Determine the (x, y) coordinate at the center of the cell enclosing the given text.  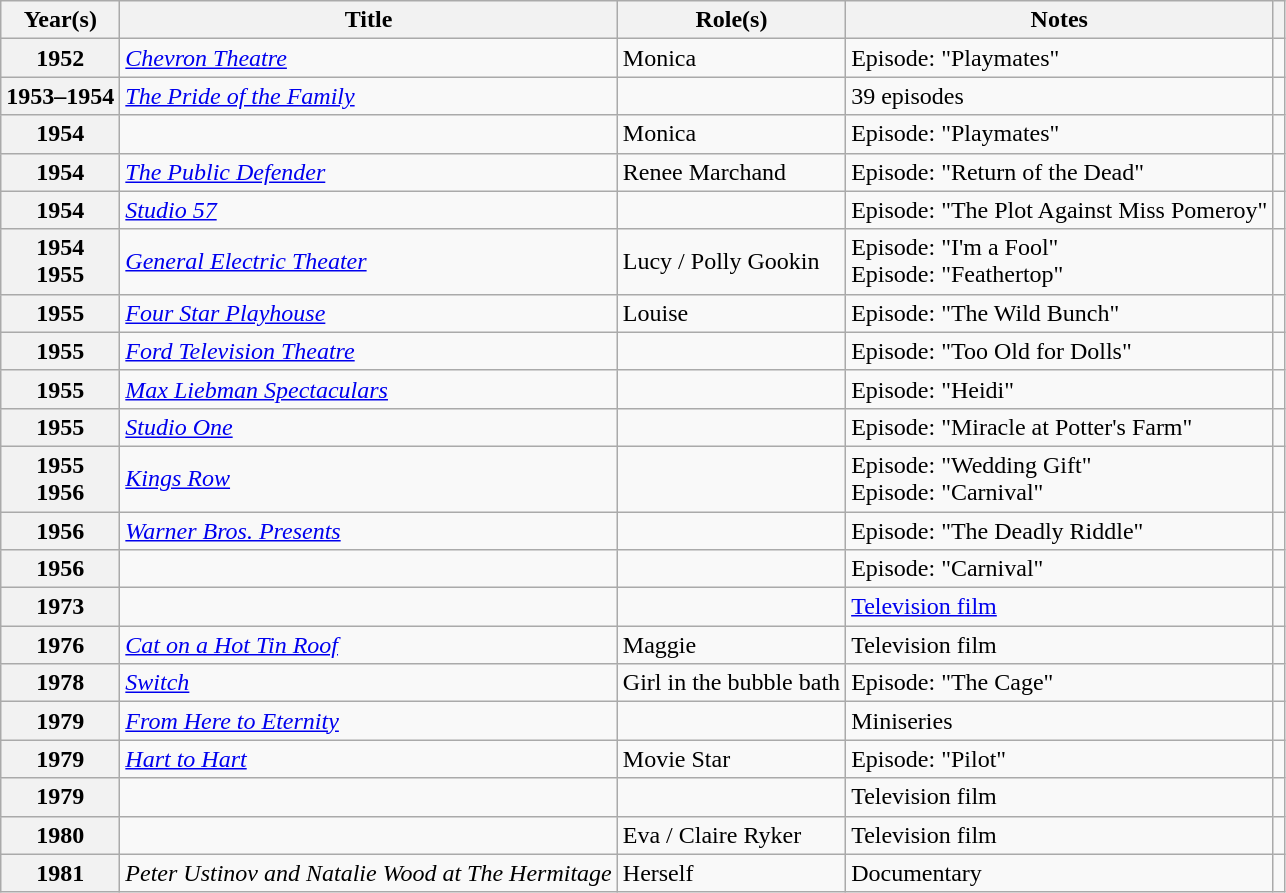
Episode: "Carnival" (1060, 569)
Year(s) (60, 20)
Episode: "Heidi" (1060, 389)
Documentary (1060, 873)
Role(s) (731, 20)
Lucy / Polly Gookin (731, 262)
Miniseries (1060, 721)
1976 (60, 645)
Movie Star (731, 759)
1952 (60, 58)
1981 (60, 873)
Episode: "I'm a Fool"Episode: "Feathertop" (1060, 262)
Kings Row (368, 478)
Studio One (368, 427)
Episode: "Return of the Dead" (1060, 172)
Hart to Hart (368, 759)
Warner Bros. Presents (368, 531)
Episode: "The Plot Against Miss Pomeroy" (1060, 210)
Herself (731, 873)
19551956 (60, 478)
Chevron Theatre (368, 58)
1978 (60, 683)
Girl in the bubble bath (731, 683)
Episode: "The Wild Bunch" (1060, 313)
19541955 (60, 262)
The Pride of the Family (368, 96)
1973 (60, 607)
Peter Ustinov and Natalie Wood at The Hermitage (368, 873)
From Here to Eternity (368, 721)
Max Liebman Spectaculars (368, 389)
Louise (731, 313)
Renee Marchand (731, 172)
The Public Defender (368, 172)
Four Star Playhouse (368, 313)
Switch (368, 683)
General Electric Theater (368, 262)
Eva / Claire Ryker (731, 835)
Episode: "Wedding Gift"Episode: "Carnival" (1060, 478)
Episode: "Pilot" (1060, 759)
Cat on a Hot Tin Roof (368, 645)
1980 (60, 835)
Title (368, 20)
Episode: "The Cage" (1060, 683)
Notes (1060, 20)
Episode: "The Deadly Riddle" (1060, 531)
Episode: "Too Old for Dolls" (1060, 351)
1953–1954 (60, 96)
Episode: "Miracle at Potter's Farm" (1060, 427)
Maggie (731, 645)
39 episodes (1060, 96)
Ford Television Theatre (368, 351)
Studio 57 (368, 210)
